From the cell containing the given text, extract its center point as (x, y) coordinate. 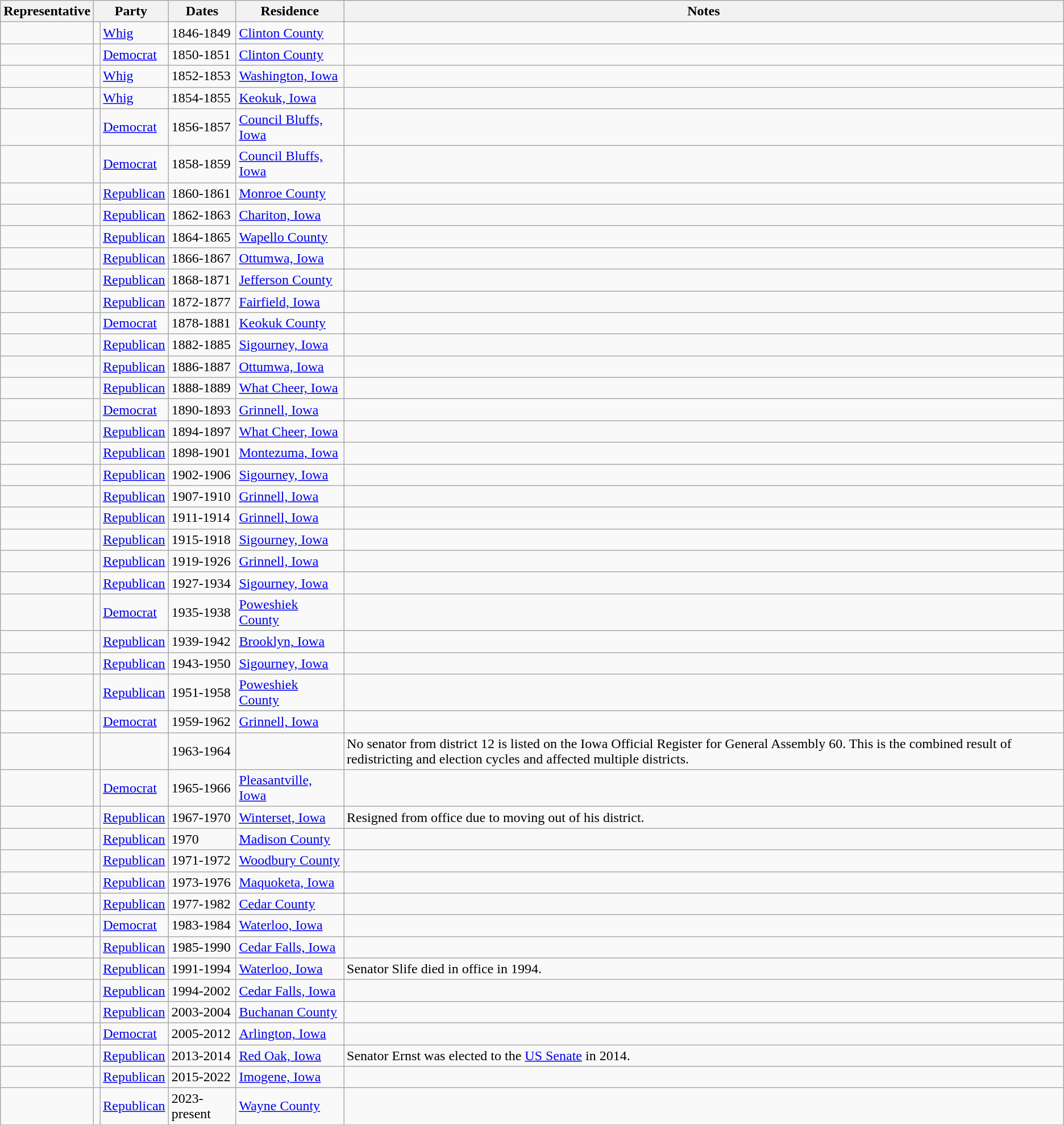
1951-1958 (202, 692)
2023-present (202, 1106)
1935-1938 (202, 612)
1888-1889 (202, 388)
1856-1857 (202, 127)
1971-1972 (202, 861)
1866-1867 (202, 258)
1983-1984 (202, 925)
Keokuk County (290, 323)
2003-2004 (202, 1012)
Imogene, Iowa (290, 1077)
Party (131, 11)
1911-1914 (202, 518)
1943-1950 (202, 663)
Wayne County (290, 1106)
Wapello County (290, 236)
Winterset, Iowa (290, 817)
Senator Ernst was elected to the US Senate in 2014. (704, 1056)
Red Oak, Iowa (290, 1056)
Notes (704, 11)
1868-1871 (202, 280)
1878-1881 (202, 323)
2015-2022 (202, 1077)
Arlington, Iowa (290, 1033)
Buchanan County (290, 1012)
1846-1849 (202, 33)
1991-1994 (202, 969)
Dates (202, 11)
1994-2002 (202, 990)
1977-1982 (202, 904)
1890-1893 (202, 410)
Brooklyn, Iowa (290, 641)
1886-1887 (202, 367)
1973-1976 (202, 882)
1850-1851 (202, 55)
1882-1885 (202, 345)
Madison County (290, 839)
Fairfield, Iowa (290, 302)
1858-1859 (202, 164)
Maquoketa, Iowa (290, 882)
1939-1942 (202, 641)
1872-1877 (202, 302)
1898-1901 (202, 453)
Chariton, Iowa (290, 215)
1854-1855 (202, 98)
1959-1962 (202, 722)
Cedar County (290, 904)
Senator Slife died in office in 1994. (704, 969)
Washington, Iowa (290, 76)
1967-1970 (202, 817)
1862-1863 (202, 215)
1919-1926 (202, 561)
1902-1906 (202, 475)
1864-1865 (202, 236)
Monroe County (290, 193)
1852-1853 (202, 76)
Resigned from office due to moving out of his district. (704, 817)
Woodbury County (290, 861)
2013-2014 (202, 1056)
Keokuk, Iowa (290, 98)
2005-2012 (202, 1033)
1970 (202, 839)
1963-1964 (202, 752)
Residence (290, 11)
1915-1918 (202, 539)
1965-1966 (202, 788)
1927-1934 (202, 583)
Pleasantville, Iowa (290, 788)
Jefferson County (290, 280)
1894-1897 (202, 431)
Montezuma, Iowa (290, 453)
1860-1861 (202, 193)
Representative (47, 11)
1985-1990 (202, 947)
1907-1910 (202, 496)
